Determine the (x, y) coordinate at the center of the cell enclosing the given text.  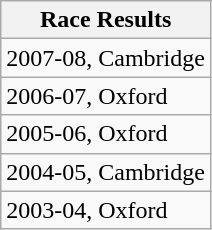
Race Results (106, 20)
2006-07, Oxford (106, 96)
2004-05, Cambridge (106, 172)
2003-04, Oxford (106, 210)
2005-06, Oxford (106, 134)
2007-08, Cambridge (106, 58)
